Provide the [x, y] coordinate of the cell's center where the given text is located.  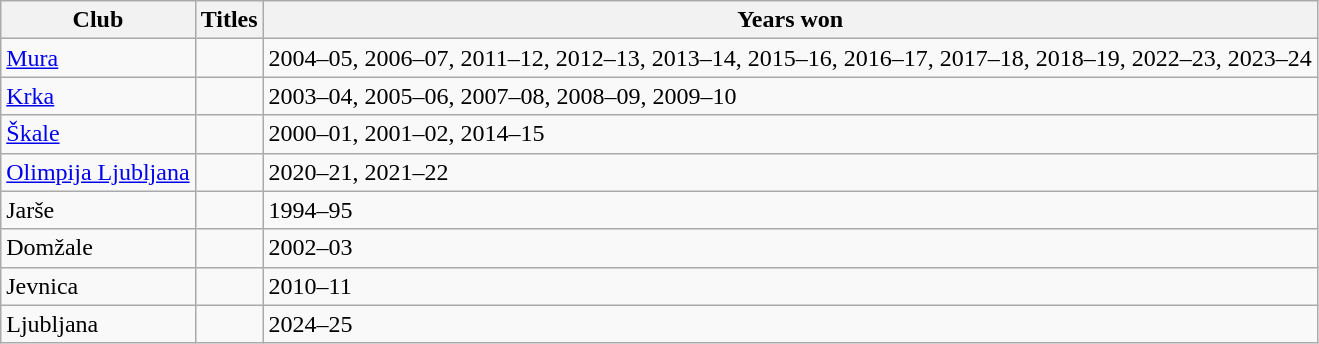
2004–05, 2006–07, 2011–12, 2012–13, 2013–14, 2015–16, 2016–17, 2017–18, 2018–19, 2022–23, 2023–24 [790, 58]
2002–03 [790, 248]
Olimpija Ljubljana [98, 172]
1994–95 [790, 210]
2000–01, 2001–02, 2014–15 [790, 134]
Titles [229, 20]
Jevnica [98, 286]
2020–21, 2021–22 [790, 172]
2024–25 [790, 324]
Ljubljana [98, 324]
Years won [790, 20]
Jarše [98, 210]
Škale [98, 134]
Club [98, 20]
Krka [98, 96]
Domžale [98, 248]
2003–04, 2005–06, 2007–08, 2008–09, 2009–10 [790, 96]
Mura [98, 58]
2010–11 [790, 286]
